Capture the cell that displays the provided text and extract its (X, Y) central coordinate. 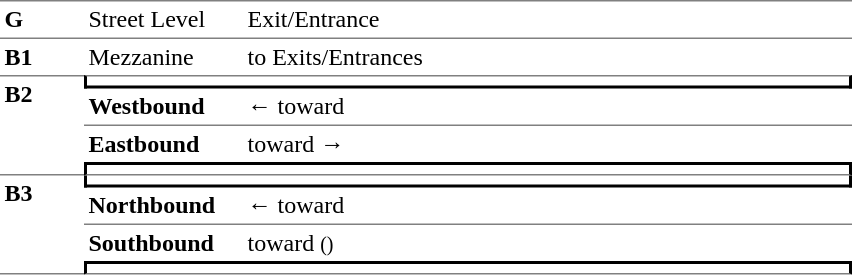
G (42, 19)
Mezzanine (164, 57)
Exit/Entrance (548, 19)
B2 (42, 125)
toward → (548, 144)
Street Level (164, 19)
to Exits/Entrances (548, 57)
Southbound (164, 243)
toward () (548, 243)
Eastbound (164, 144)
Westbound (164, 107)
B1 (42, 57)
B3 (42, 226)
Northbound (164, 207)
